Return (X, Y) of the center of cell containing provided text 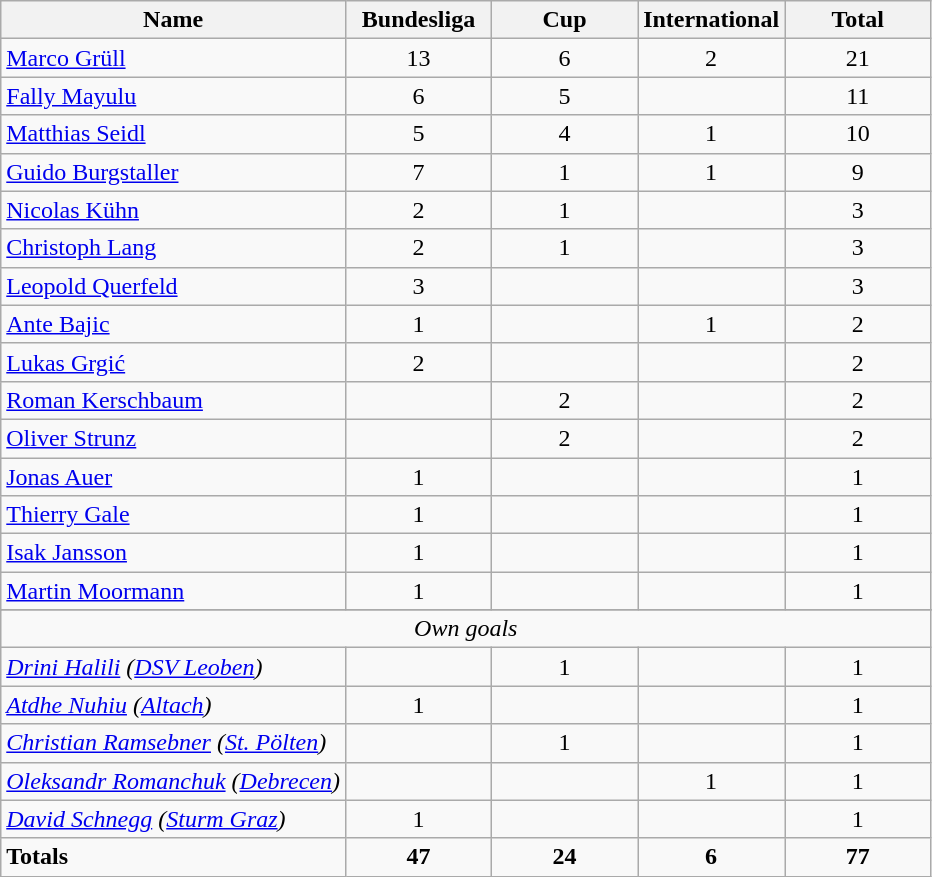
International (712, 20)
Christoph Lang (174, 248)
21 (858, 58)
Christian Ramsebner (St. Pölten) (174, 743)
Thierry Gale (174, 515)
Total (858, 20)
4 (565, 134)
10 (858, 134)
Name (174, 20)
47 (418, 857)
Guido Burgstaller (174, 172)
Own goals (466, 629)
David Schnegg (Sturm Graz) (174, 819)
Isak Jansson (174, 553)
Bundesliga (418, 20)
Drini Halili (DSV Leoben) (174, 667)
24 (565, 857)
Oleksandr Romanchuk (Debrecen) (174, 781)
Matthias Seidl (174, 134)
Oliver Strunz (174, 438)
Ante Bajic (174, 324)
Marco Grüll (174, 58)
Atdhe Nuhiu (Altach) (174, 705)
7 (418, 172)
Totals (174, 857)
Jonas Auer (174, 477)
Nicolas Kühn (174, 210)
13 (418, 58)
Leopold Querfeld (174, 286)
77 (858, 857)
11 (858, 96)
Lukas Grgić (174, 362)
Martin Moormann (174, 591)
Fally Mayulu (174, 96)
Roman Kerschbaum (174, 400)
9 (858, 172)
Cup (565, 20)
